Extract the (x, y) coordinate from the center of the cell holding the provided text.  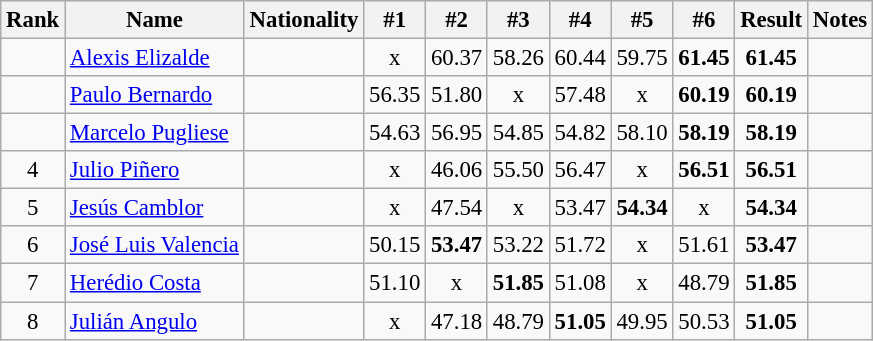
Rank (33, 20)
7 (33, 283)
Name (155, 20)
51.10 (395, 283)
56.95 (457, 133)
55.50 (518, 170)
51.61 (704, 245)
47.54 (457, 208)
Notes (840, 20)
#2 (457, 20)
46.06 (457, 170)
57.48 (580, 95)
Alexis Elizalde (155, 58)
50.15 (395, 245)
José Luis Valencia (155, 245)
4 (33, 170)
Herédio Costa (155, 283)
58.26 (518, 58)
58.10 (642, 133)
Jesús Camblor (155, 208)
Julio Piñero (155, 170)
#6 (704, 20)
#4 (580, 20)
60.44 (580, 58)
5 (33, 208)
6 (33, 245)
47.18 (457, 321)
51.80 (457, 95)
51.08 (580, 283)
56.35 (395, 95)
56.47 (580, 170)
Result (772, 20)
Marcelo Pugliese (155, 133)
50.53 (704, 321)
Julián Angulo (155, 321)
#3 (518, 20)
54.85 (518, 133)
49.95 (642, 321)
#5 (642, 20)
Nationality (304, 20)
53.22 (518, 245)
54.82 (580, 133)
Paulo Bernardo (155, 95)
60.37 (457, 58)
51.72 (580, 245)
59.75 (642, 58)
#1 (395, 20)
54.63 (395, 133)
8 (33, 321)
